Provide the [X, Y] coordinate of the cell's center where the given text is located.  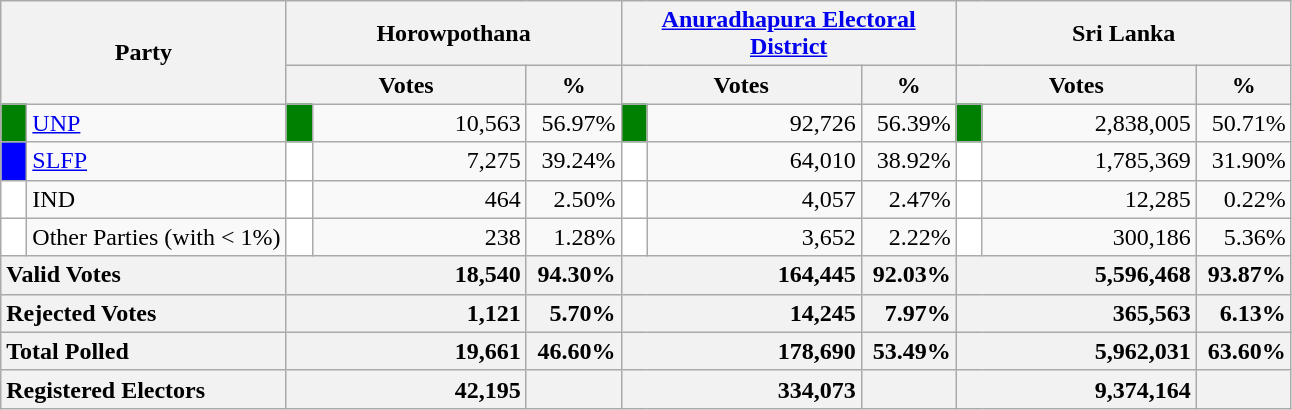
Horowpothana [454, 34]
1,121 [406, 313]
38.92% [908, 161]
Sri Lanka [1124, 34]
Rejected Votes [144, 313]
Other Parties (with < 1%) [156, 237]
5.36% [1244, 237]
18,540 [406, 275]
42,195 [406, 389]
2.22% [908, 237]
94.30% [574, 275]
92,726 [754, 123]
63.60% [1244, 351]
9,374,164 [1076, 389]
178,690 [741, 351]
46.60% [574, 351]
1,785,369 [1089, 161]
334,073 [741, 389]
1.28% [574, 237]
64,010 [754, 161]
IND [156, 199]
Total Polled [144, 351]
300,186 [1089, 237]
10,563 [419, 123]
7.97% [908, 313]
164,445 [741, 275]
0.22% [1244, 199]
238 [419, 237]
56.97% [574, 123]
2.47% [908, 199]
Anuradhapura Electoral District [788, 34]
19,661 [406, 351]
Registered Electors [144, 389]
UNP [156, 123]
4,057 [754, 199]
5.70% [574, 313]
365,563 [1076, 313]
3,652 [754, 237]
2.50% [574, 199]
92.03% [908, 275]
Valid Votes [144, 275]
5,962,031 [1076, 351]
6.13% [1244, 313]
53.49% [908, 351]
14,245 [741, 313]
7,275 [419, 161]
31.90% [1244, 161]
5,596,468 [1076, 275]
SLFP [156, 161]
93.87% [1244, 275]
464 [419, 199]
50.71% [1244, 123]
Party [144, 52]
56.39% [908, 123]
39.24% [574, 161]
12,285 [1089, 199]
2,838,005 [1089, 123]
